Return [x, y] of the center of cell containing provided text 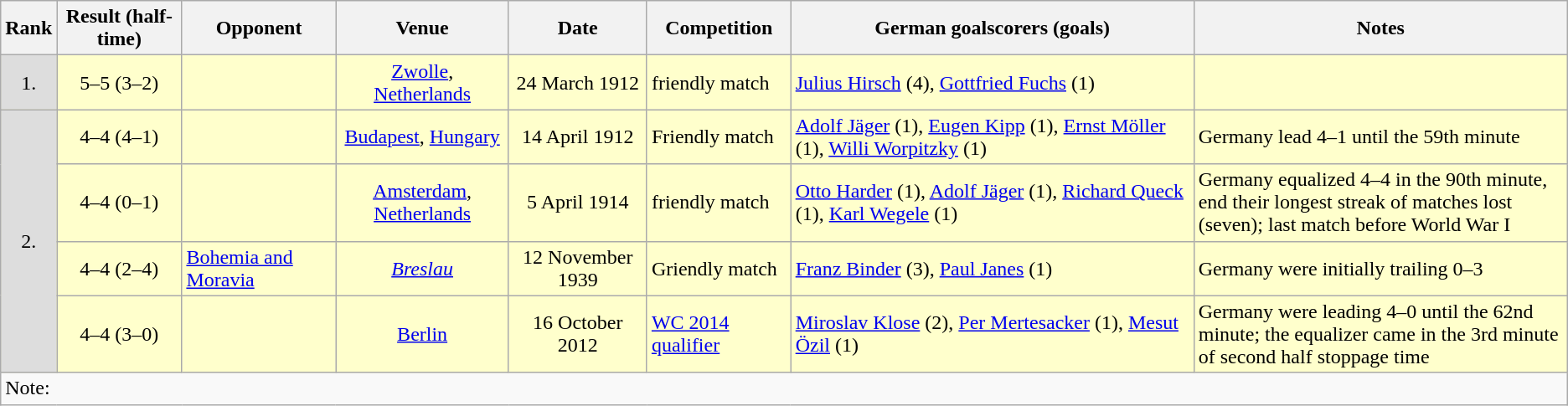
Rank [28, 28]
Breslau [422, 268]
Zwolle, Netherlands [422, 82]
Bohemia and Moravia [259, 268]
Venue [422, 28]
Friendly match [719, 137]
5–5 (3–2) [119, 82]
1. [28, 82]
Date [578, 28]
14 April 1912 [578, 137]
4–4 (4–1) [119, 137]
5 April 1914 [578, 203]
Opponent [259, 28]
Result (half-time) [119, 28]
Otto Harder (1), Adolf Jäger (1), Richard Queck (1), Karl Wegele (1) [992, 203]
German goalscorers (goals) [992, 28]
Franz Binder (3), Paul Janes (1) [992, 268]
Julius Hirsch (4), Gottfried Fuchs (1) [992, 82]
Germany equalized 4–4 in the 90th minute, end their longest streak of matches lost (seven); last match before World War I [1380, 203]
Note: [784, 388]
4–4 (2–4) [119, 268]
Germany were initially trailing 0–3 [1380, 268]
WC 2014 qualifier [719, 334]
16 October 2012 [578, 334]
Miroslav Klose (2), Per Mertesacker (1), Mesut Özil (1) [992, 334]
4–4 (3–0) [119, 334]
12 November 1939 [578, 268]
Amsterdam, Netherlands [422, 203]
Griendly match [719, 268]
Germany were leading 4–0 until the 62nd minute; the equalizer came in the 3rd minute of second half stoppage time [1380, 334]
Adolf Jäger (1), Eugen Kipp (1), Ernst Möller (1), Willi Worpitzky (1) [992, 137]
4–4 (0–1) [119, 203]
24 March 1912 [578, 82]
Berlin [422, 334]
Notes [1380, 28]
2. [28, 241]
Germany lead 4–1 until the 59th minute [1380, 137]
Competition [719, 28]
Budapest, Hungary [422, 137]
